Provide the [x, y] coordinate of the cell's center where the given text is located.  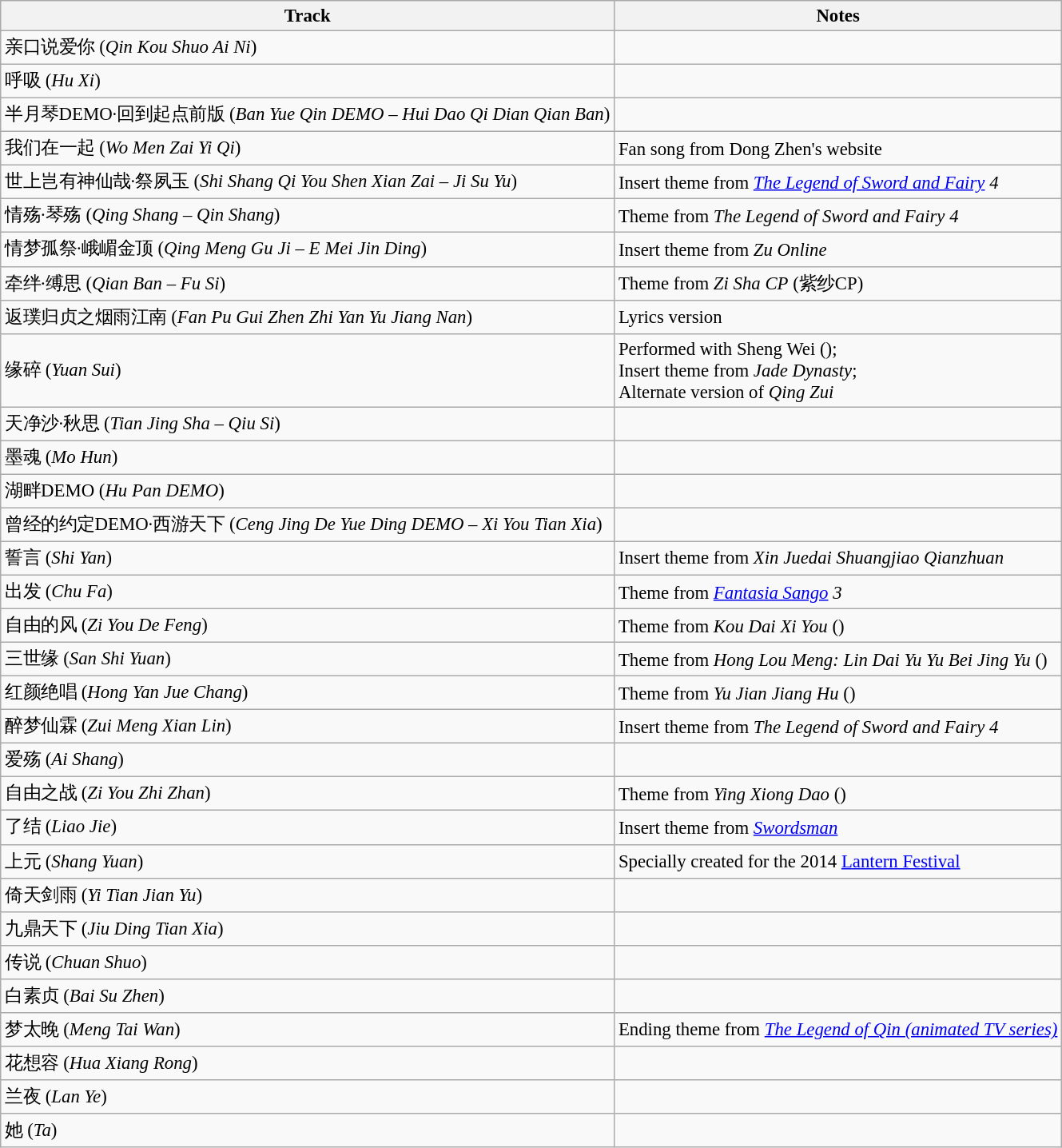
出发 (Chu Fa) [308, 592]
九鼎天下 (Jiu Ding Tian Xia) [308, 928]
Theme from Hong Lou Meng: Lin Dai Yu Yu Bei Jing Yu () [838, 660]
Theme from Fantasia Sango 3 [838, 592]
梦太晚 (Meng Tai Wan) [308, 1030]
倚天剑雨 (Yi Tian Jian Yu) [308, 895]
我们在一起 (Wo Men Zai Yi Qi) [308, 149]
亲口说爱你 (Qin Kou Shuo Ai Ni) [308, 48]
Track [308, 16]
白素贞 (Bai Su Zhen) [308, 996]
红颜绝唱 (Hong Yan Jue Chang) [308, 693]
Performed with Sheng Wei ();Insert theme from Jade Dynasty;Alternate version of Qing Zui [838, 370]
Lyrics version [838, 317]
墨魂 (Mo Hun) [308, 457]
Specially created for the 2014 Lantern Festival [838, 861]
Ending theme from The Legend of Qin (animated TV series) [838, 1030]
传说 (Chuan Shuo) [308, 962]
Insert theme from Xin Juedai Shuangjiao Qianzhuan [838, 558]
Theme from Kou Dai Xi You () [838, 626]
兰夜 (Lan Ye) [308, 1097]
Theme from Yu Jian Jiang Hu () [838, 693]
爱殇 (Ai Shang) [308, 760]
Theme from Ying Xiong Dao () [838, 794]
缘碎 (Yuan Sui) [308, 370]
她 (Ta) [308, 1130]
Fan song from Dong Zhen's website [838, 149]
情殇·琴殇 (Qing Shang – Qin Shang) [308, 216]
誓言 (Shi Yan) [308, 558]
三世缘 (San Shi Yuan) [308, 660]
情梦孤祭·峨嵋金顶 (Qing Meng Gu Ji – E Mei Jin Ding) [308, 249]
世上岂有神仙哉·祭夙玉 (Shi Shang Qi You Shen Xian Zai – Ji Su Yu) [308, 182]
Insert theme from Zu Online [838, 249]
曾经的约定DEMO·西游天下 (Ceng Jing De Yue Ding DEMO – Xi You Tian Xia) [308, 524]
返璞归贞之烟雨江南 (Fan Pu Gui Zhen Zhi Yan Yu Jiang Nan) [308, 317]
自由之战 (Zi You Zhi Zhan) [308, 794]
上元 (Shang Yuan) [308, 861]
Theme from The Legend of Sword and Fairy 4 [838, 216]
牵绊·缚思 (Qian Ban – Fu Si) [308, 283]
天净沙·秋思 (Tian Jing Sha – Qiu Si) [308, 424]
Theme from Zi Sha CP (紫纱CP) [838, 283]
呼吸 (Hu Xi) [308, 82]
湖畔DEMO (Hu Pan DEMO) [308, 491]
了结 (Liao Jie) [308, 827]
醉梦仙霖 (Zui Meng Xian Lin) [308, 727]
Notes [838, 16]
花想容 (Hua Xiang Rong) [308, 1063]
Insert theme from Swordsman [838, 827]
半月琴DEMO·回到起点前版 (Ban Yue Qin DEMO – Hui Dao Qi Dian Qian Ban) [308, 115]
自由的风 (Zi You De Feng) [308, 626]
